Return [x, y] of the center of cell containing provided text 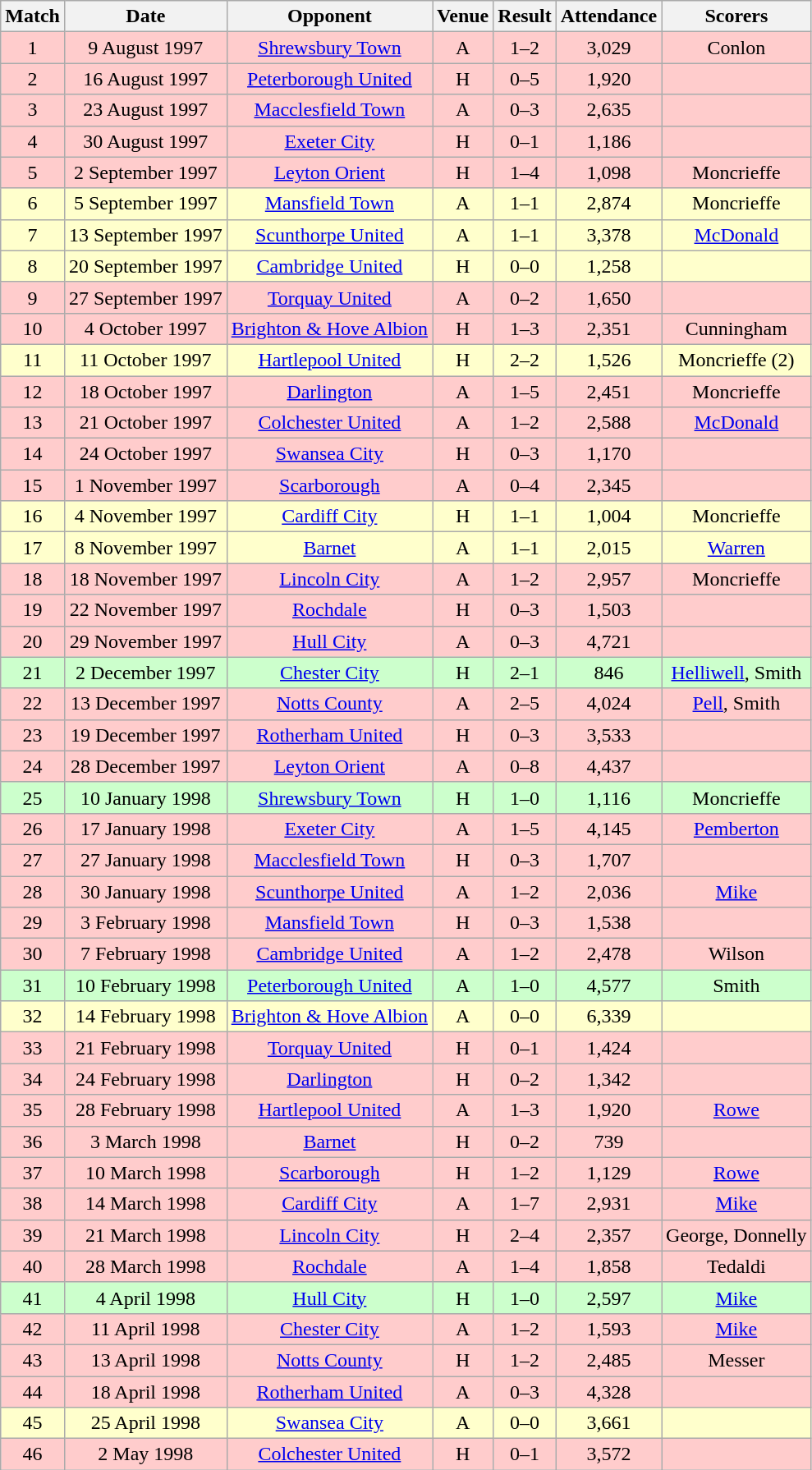
17 [33, 548]
Tedaldi [737, 1266]
0–8 [525, 766]
28 March 1998 [145, 1266]
40 [33, 1266]
10 January 1998 [145, 797]
1,186 [608, 141]
22 November 1997 [145, 610]
1 [33, 48]
Pell, Smith [737, 704]
739 [608, 1142]
41 [33, 1298]
Attendance [608, 16]
27 September 1997 [145, 297]
3,029 [608, 48]
27 [33, 860]
42 [33, 1329]
2–2 [525, 360]
14 [33, 454]
1 November 1997 [145, 485]
10 March 1998 [145, 1173]
15 [33, 485]
2–5 [525, 704]
4,024 [608, 704]
24 February 1998 [145, 1079]
31 [33, 985]
44 [33, 1392]
24 October 1997 [145, 454]
12 [33, 392]
4,437 [608, 766]
3,661 [608, 1423]
29 [33, 923]
28 [33, 891]
23 August 1997 [145, 110]
Venue [463, 16]
1,129 [608, 1173]
30 [33, 954]
Conlon [737, 48]
0–5 [525, 79]
1,650 [608, 297]
Match [33, 16]
26 [33, 829]
2,588 [608, 423]
10 [33, 328]
1,170 [608, 454]
30 August 1997 [145, 141]
1,526 [608, 360]
1,424 [608, 1048]
1,258 [608, 266]
39 [33, 1235]
1,116 [608, 797]
3 February 1998 [145, 923]
6 [33, 204]
4,328 [608, 1392]
2,597 [608, 1298]
14 February 1998 [145, 1017]
28 December 1997 [145, 766]
2,957 [608, 579]
Moncrieffe (2) [737, 360]
8 [33, 266]
7 February 1998 [145, 954]
4,145 [608, 829]
Helliwell, Smith [737, 673]
18 April 1998 [145, 1392]
11 October 1997 [145, 360]
5 September 1997 [145, 204]
35 [33, 1110]
2–4 [525, 1235]
13 September 1997 [145, 235]
3 March 1998 [145, 1142]
Wilson [737, 954]
4,721 [608, 641]
4,577 [608, 985]
18 [33, 579]
1,503 [608, 610]
9 August 1997 [145, 48]
18 October 1997 [145, 392]
2,351 [608, 328]
33 [33, 1048]
34 [33, 1079]
16 [33, 517]
21 March 1998 [145, 1235]
1,707 [608, 860]
2 May 1998 [145, 1454]
1,098 [608, 172]
2 [33, 79]
43 [33, 1360]
4 October 1997 [145, 328]
2,931 [608, 1204]
Date [145, 16]
2,485 [608, 1360]
36 [33, 1142]
21 [33, 673]
29 November 1997 [145, 641]
2,478 [608, 954]
13 [33, 423]
5 [33, 172]
25 [33, 797]
2,036 [608, 891]
0–4 [525, 485]
2,015 [608, 548]
18 November 1997 [145, 579]
37 [33, 1173]
14 March 1998 [145, 1204]
3 [33, 110]
2,874 [608, 204]
4 November 1997 [145, 517]
17 January 1998 [145, 829]
22 [33, 704]
4 April 1998 [145, 1298]
30 January 1998 [145, 891]
46 [33, 1454]
3,378 [608, 235]
19 [33, 610]
3,533 [608, 735]
Warren [737, 548]
Messer [737, 1360]
8 November 1997 [145, 548]
2–1 [525, 673]
13 April 1998 [145, 1360]
28 February 1998 [145, 1110]
20 [33, 641]
1,593 [608, 1329]
3,572 [608, 1454]
Opponent [329, 16]
George, Donnelly [737, 1235]
Scorers [737, 16]
32 [33, 1017]
1,342 [608, 1079]
45 [33, 1423]
25 April 1998 [145, 1423]
2 December 1997 [145, 673]
9 [33, 297]
1–7 [525, 1204]
27 January 1998 [145, 860]
19 December 1997 [145, 735]
Cunningham [737, 328]
24 [33, 766]
Smith [737, 985]
Pemberton [737, 829]
2,451 [608, 392]
1,538 [608, 923]
2,345 [608, 485]
6,339 [608, 1017]
21 February 1998 [145, 1048]
20 September 1997 [145, 266]
23 [33, 735]
10 February 1998 [145, 985]
2,357 [608, 1235]
21 October 1997 [145, 423]
11 [33, 360]
1,004 [608, 517]
11 April 1998 [145, 1329]
2,635 [608, 110]
16 August 1997 [145, 79]
1,858 [608, 1266]
7 [33, 235]
846 [608, 673]
2 September 1997 [145, 172]
13 December 1997 [145, 704]
4 [33, 141]
38 [33, 1204]
Result [525, 16]
